Provide the (x, y) coordinate of the cell's center where the given text is located.  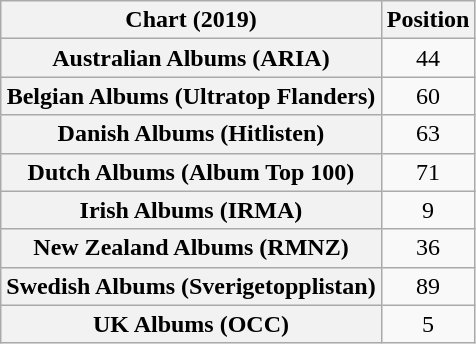
Swedish Albums (Sverigetopplistan) (191, 286)
89 (428, 286)
5 (428, 324)
Position (428, 20)
9 (428, 210)
63 (428, 134)
44 (428, 58)
New Zealand Albums (RMNZ) (191, 248)
Dutch Albums (Album Top 100) (191, 172)
36 (428, 248)
Belgian Albums (Ultratop Flanders) (191, 96)
Australian Albums (ARIA) (191, 58)
Danish Albums (Hitlisten) (191, 134)
71 (428, 172)
60 (428, 96)
Chart (2019) (191, 20)
UK Albums (OCC) (191, 324)
Irish Albums (IRMA) (191, 210)
